Determine the [x, y] coordinate at the center of the cell enclosing the given text.  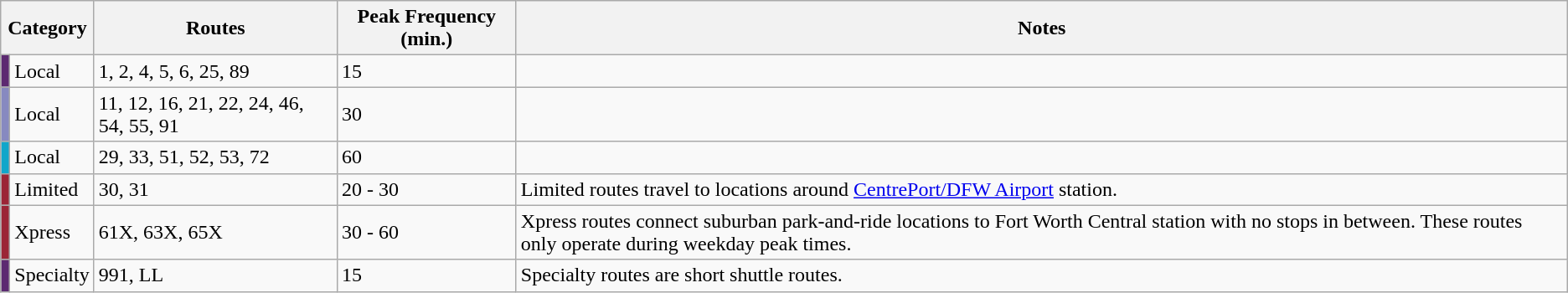
Notes [1042, 28]
30, 31 [215, 189]
11, 12, 16, 21, 22, 24, 46, 54, 55, 91 [215, 114]
991, LL [215, 275]
20 - 30 [426, 189]
Xpress [52, 233]
Routes [215, 28]
60 [426, 157]
Limited routes travel to locations around CentrePort/DFW Airport station. [1042, 189]
30 [426, 114]
1, 2, 4, 5, 6, 25, 89 [215, 71]
61X, 63X, 65X [215, 233]
29, 33, 51, 52, 53, 72 [215, 157]
30 - 60 [426, 233]
Category [47, 28]
Peak Frequency (min.) [426, 28]
Specialty routes are short shuttle routes. [1042, 275]
Limited [52, 189]
Specialty [52, 275]
